Detect which cell encompasses the target text, then output its (x, y) center coordinate. 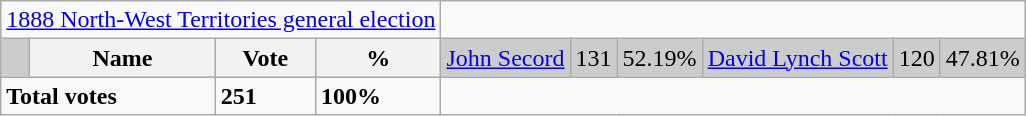
47.81% (982, 58)
% (378, 58)
131 (594, 58)
David Lynch Scott (798, 58)
Vote (265, 58)
Total votes (108, 96)
251 (265, 96)
120 (916, 58)
52.19% (660, 58)
1888 North-West Territories general election (221, 20)
100% (378, 96)
Name (123, 58)
John Secord (506, 58)
